Search for the cell housing the specified text and yield its (x, y) center coordinate. 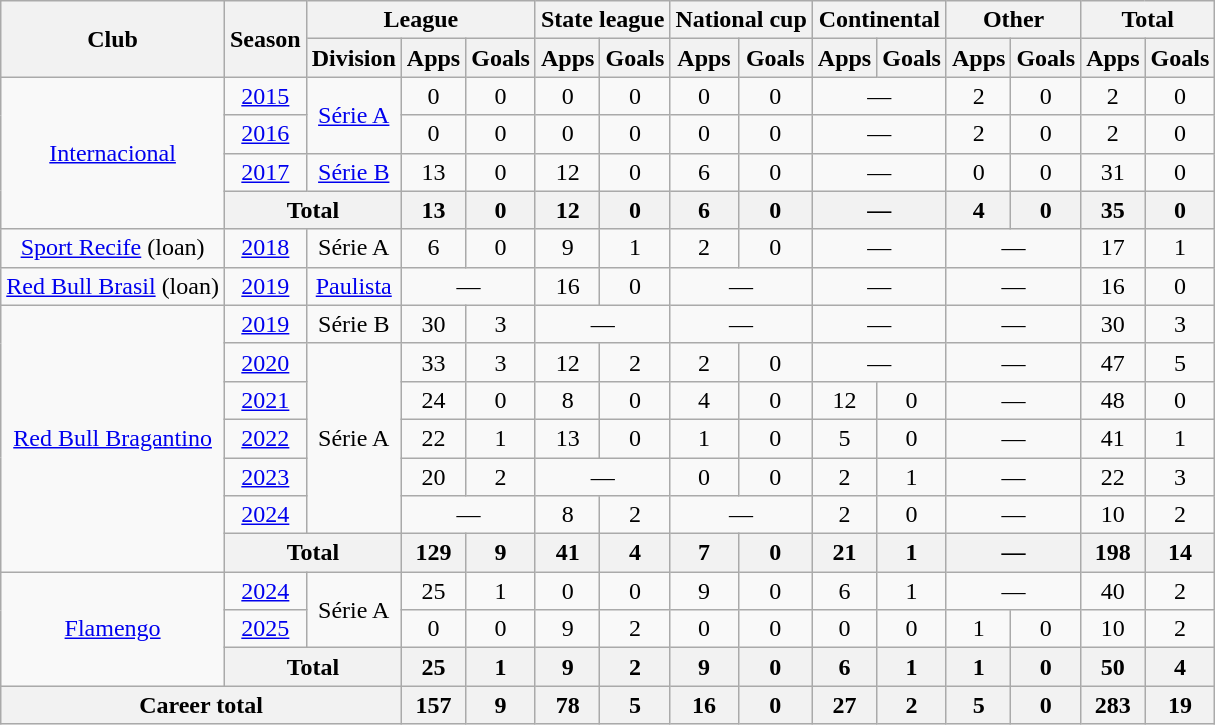
157 (433, 705)
48 (1113, 400)
2023 (265, 477)
Division (354, 58)
33 (433, 362)
Continental (879, 20)
198 (1113, 553)
27 (844, 705)
35 (1113, 210)
2018 (265, 248)
19 (1180, 705)
31 (1113, 172)
Club (113, 39)
40 (1113, 591)
Other (1013, 20)
24 (433, 400)
21 (844, 553)
17 (1113, 248)
2021 (265, 400)
2022 (265, 438)
National cup (741, 20)
14 (1180, 553)
7 (704, 553)
50 (1113, 667)
Internacional (113, 153)
State league (602, 20)
Paulista (354, 286)
2025 (265, 629)
20 (433, 477)
Flamengo (113, 629)
2016 (265, 134)
Career total (202, 705)
283 (1113, 705)
Red Bull Bragantino (113, 438)
League (420, 20)
2017 (265, 172)
47 (1113, 362)
2020 (265, 362)
Season (265, 39)
2015 (265, 96)
129 (433, 553)
Red Bull Brasil (loan) (113, 286)
78 (567, 705)
Sport Recife (loan) (113, 248)
